Search for the cell housing the specified text and yield its (X, Y) center coordinate. 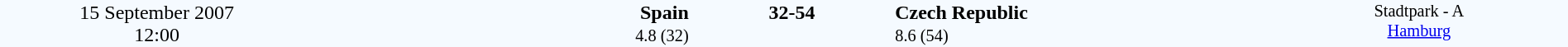
Stadtpark - A Hamburg (1419, 23)
15 September 200712:00 (157, 23)
32-54 (791, 12)
4.8 (32) (501, 36)
Spain (501, 12)
Czech Republic (1082, 12)
8.6 (54) (1082, 36)
